Identify which cell holds the provided text, then report its (X, Y) central coordinate. 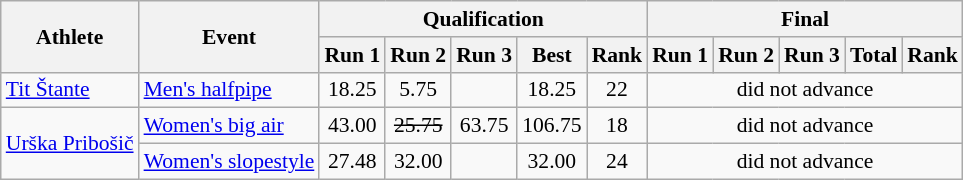
Women's big air (230, 126)
25.75 (418, 126)
Final (805, 19)
43.00 (352, 126)
Total (874, 55)
27.48 (352, 162)
Qualification (483, 19)
Athlete (70, 36)
5.75 (418, 90)
18 (618, 126)
Best (552, 55)
22 (618, 90)
Tit Štante (70, 90)
63.75 (484, 126)
Women's slopestyle (230, 162)
Urška Pribošič (70, 144)
Event (230, 36)
Men's halfpipe (230, 90)
106.75 (552, 126)
24 (618, 162)
